Identify which cell holds the provided text, then report its [X, Y] central coordinate. 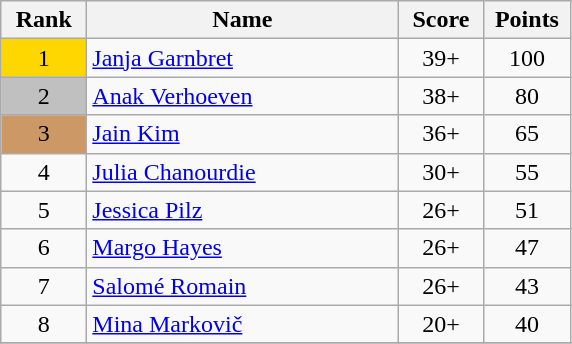
8 [44, 324]
80 [527, 96]
40 [527, 324]
Jessica Pilz [242, 210]
47 [527, 248]
20+ [441, 324]
Anak Verhoeven [242, 96]
Margo Hayes [242, 248]
Jain Kim [242, 134]
Julia Chanourdie [242, 172]
4 [44, 172]
43 [527, 286]
Name [242, 20]
5 [44, 210]
Score [441, 20]
65 [527, 134]
6 [44, 248]
3 [44, 134]
36+ [441, 134]
30+ [441, 172]
1 [44, 58]
51 [527, 210]
Rank [44, 20]
7 [44, 286]
Mina Markovič [242, 324]
100 [527, 58]
39+ [441, 58]
Salomé Romain [242, 286]
2 [44, 96]
38+ [441, 96]
Janja Garnbret [242, 58]
55 [527, 172]
Points [527, 20]
